Detect which cell encompasses the target text, then output its (x, y) center coordinate. 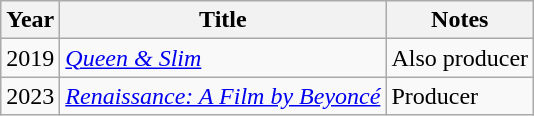
Title (223, 20)
Renaissance: A Film by Beyoncé (223, 96)
Producer (460, 96)
Notes (460, 20)
Year (30, 20)
2019 (30, 58)
Also producer (460, 58)
2023 (30, 96)
Queen & Slim (223, 58)
